Return the (x, y) coordinate for the center point of the cell that contains the specified text.  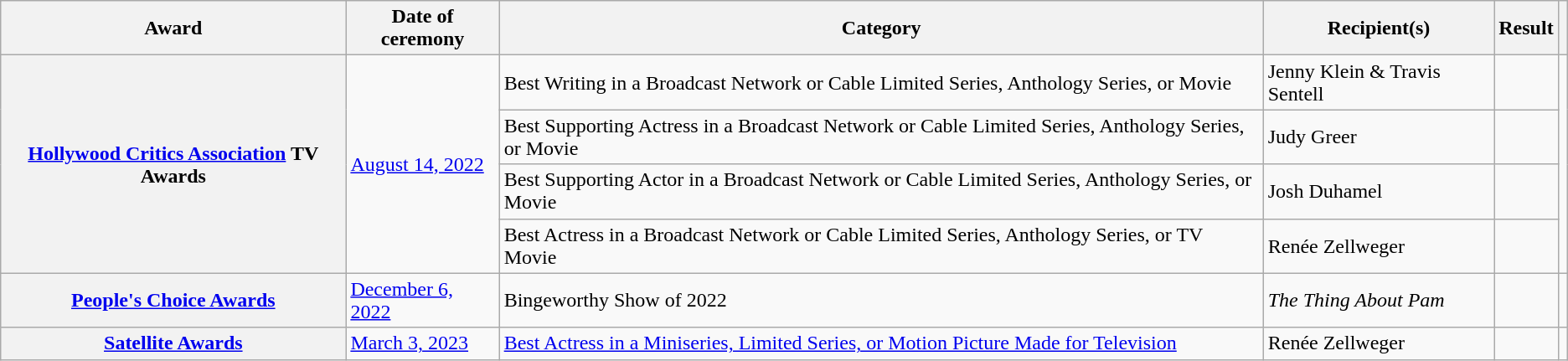
Award (173, 28)
Best Actress in a Miniseries, Limited Series, or Motion Picture Made for Television (881, 343)
December 6, 2022 (422, 300)
Best Actress in a Broadcast Network or Cable Limited Series, Anthology Series, or TV Movie (881, 246)
Josh Duhamel (1379, 191)
Recipient(s) (1379, 28)
Date of ceremony (422, 28)
Best Supporting Actress in a Broadcast Network or Cable Limited Series, Anthology Series, or Movie (881, 137)
March 3, 2023 (422, 343)
The Thing About Pam (1379, 300)
People's Choice Awards (173, 300)
Satellite Awards (173, 343)
Bingeworthy Show of 2022 (881, 300)
August 14, 2022 (422, 164)
Judy Greer (1379, 137)
Result (1526, 28)
Jenny Klein & Travis Sentell (1379, 82)
Best Writing in a Broadcast Network or Cable Limited Series, Anthology Series, or Movie (881, 82)
Category (881, 28)
Hollywood Critics Association TV Awards (173, 164)
Best Supporting Actor in a Broadcast Network or Cable Limited Series, Anthology Series, or Movie (881, 191)
